Locate the cell with the specified text and output its (X, Y) center coordinate. 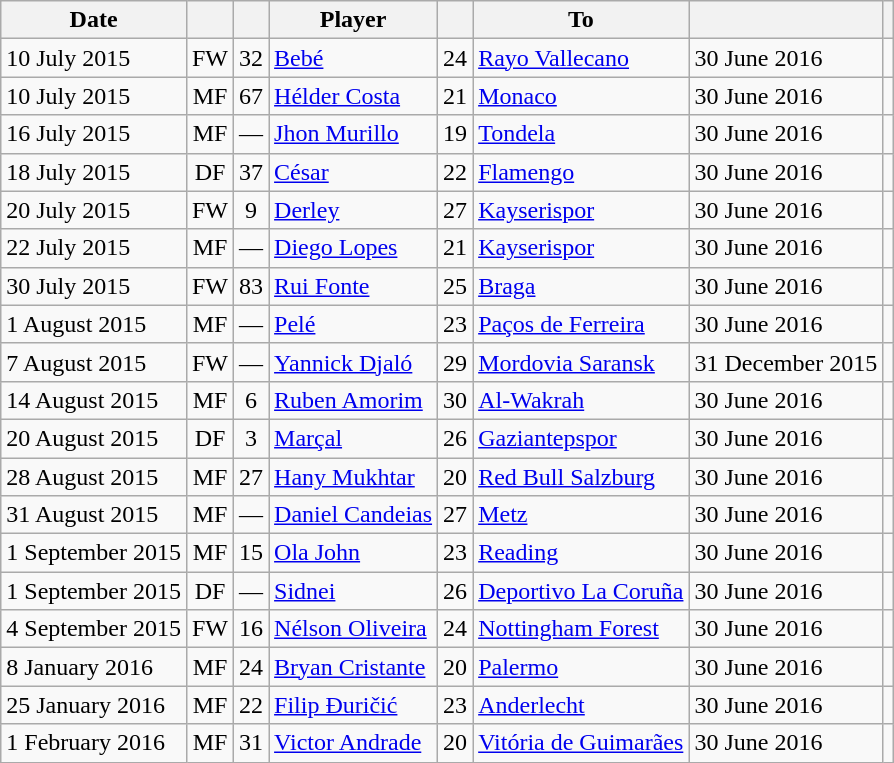
Ola John (354, 553)
Flamengo (581, 172)
Mordovia Saransk (581, 362)
Daniel Candeias (354, 515)
Rayo Vallecano (581, 58)
31 (252, 743)
Palermo (581, 667)
Sidnei (354, 591)
6 (252, 400)
25 January 2016 (94, 705)
Derley (354, 210)
Victor Andrade (354, 743)
Hany Mukhtar (354, 477)
Filip Đuričić (354, 705)
Metz (581, 515)
20 August 2015 (94, 438)
Al-Wakrah (581, 400)
8 January 2016 (94, 667)
67 (252, 96)
Rui Fonte (354, 286)
31 August 2015 (94, 515)
22 July 2015 (94, 248)
31 December 2015 (786, 362)
32 (252, 58)
Vitória de Guimarães (581, 743)
Ruben Amorim (354, 400)
Diego Lopes (354, 248)
15 (252, 553)
83 (252, 286)
Tondela (581, 134)
Red Bull Salzburg (581, 477)
16 (252, 629)
Nottingham Forest (581, 629)
Gaziantepspor (581, 438)
Bebé (354, 58)
Player (354, 20)
16 July 2015 (94, 134)
37 (252, 172)
Bryan Cristante (354, 667)
Deportivo La Coruña (581, 591)
4 September 2015 (94, 629)
18 July 2015 (94, 172)
30 (456, 400)
25 (456, 286)
Pelé (354, 324)
César (354, 172)
Jhon Murillo (354, 134)
Monaco (581, 96)
Hélder Costa (354, 96)
19 (456, 134)
Reading (581, 553)
Anderlecht (581, 705)
Yannick Djaló (354, 362)
Nélson Oliveira (354, 629)
30 July 2015 (94, 286)
Marçal (354, 438)
To (581, 20)
29 (456, 362)
14 August 2015 (94, 400)
Paços de Ferreira (581, 324)
20 July 2015 (94, 210)
1 February 2016 (94, 743)
1 August 2015 (94, 324)
Date (94, 20)
9 (252, 210)
7 August 2015 (94, 362)
28 August 2015 (94, 477)
3 (252, 438)
Braga (581, 286)
